Extract the (x, y) coordinate from the center of the cell holding the provided text.  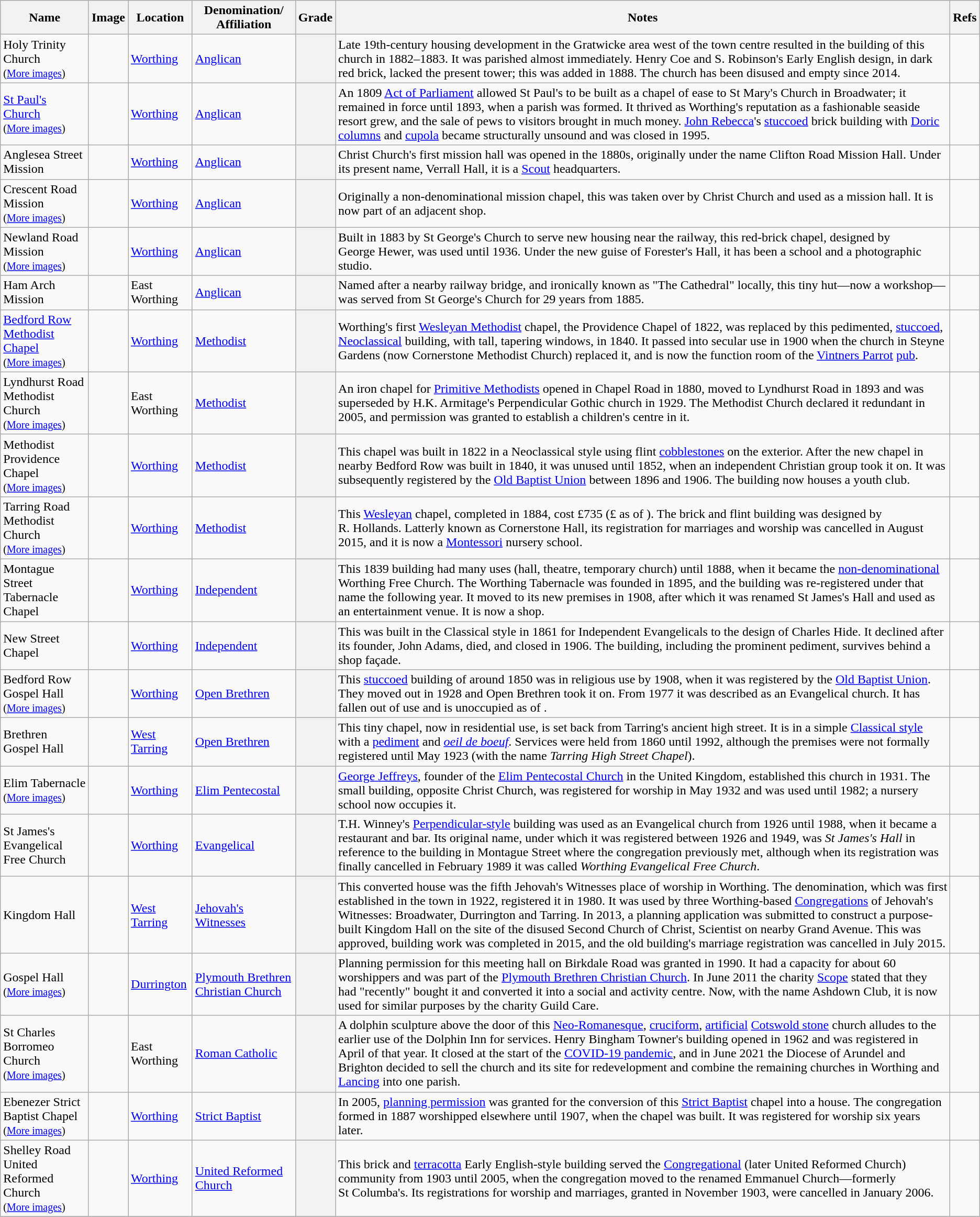
Denomination/Affiliation (244, 18)
Notes (643, 18)
Montague Street Tabernacle Chapel (45, 590)
Holy Trinity Church(More images) (45, 59)
New Street Chapel (45, 645)
Kingdom Hall (45, 915)
St Paul's Church(More images) (45, 114)
Shelley Road United Reformed Church(More images) (45, 1178)
Elim Pentecostal (244, 790)
Gospel Hall(More images) (45, 984)
Refs (965, 18)
Lyndhurst Road Methodist Church(More images) (45, 403)
St James's Evangelical Free Church (45, 845)
Bedford Row Gospel Hall(More images) (45, 694)
Plymouth Brethren Christian Church (244, 984)
Originally a non-denominational mission chapel, this was taken over by Christ Church and used as a mission hall. It is now part of an adjacent shop. (643, 203)
Ham Arch Mission (45, 292)
Name (45, 18)
Durrington (160, 984)
Methodist Providence Chapel(More images) (45, 465)
Brethren Gospel Hall (45, 742)
Elim Tabernacle(More images) (45, 790)
Roman Catholic (244, 1054)
Strict Baptist (244, 1116)
Jehovah's Witnesses (244, 915)
United Reformed Church (244, 1178)
Bedford Row Methodist Chapel(More images) (45, 340)
Anglesea Street Mission (45, 162)
Evangelical (244, 845)
Ebenezer Strict Baptist Chapel(More images) (45, 1116)
Crescent Road Mission(More images) (45, 203)
Grade (315, 18)
St Charles Borromeo Church(More images) (45, 1054)
Newland Road Mission(More images) (45, 251)
Image (108, 18)
Location (160, 18)
Tarring Road Methodist Church(More images) (45, 528)
